Return (x, y) of the center of cell containing provided text 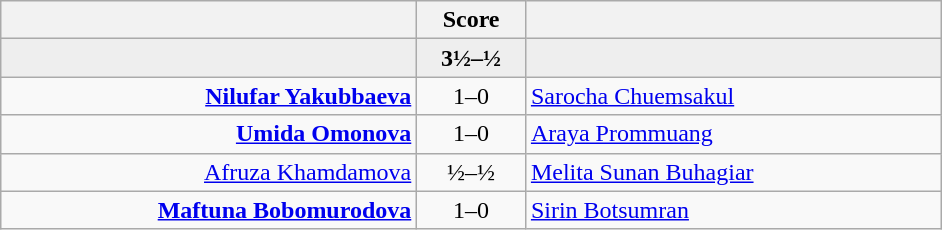
Afruza Khamdamova (209, 172)
Umida Omonova (209, 134)
Score (472, 20)
Melita Sunan Buhagiar (733, 172)
3½–½ (472, 58)
½–½ (472, 172)
Sarocha Chuemsakul (733, 96)
Sirin Botsumran (733, 210)
Maftuna Bobomurodova (209, 210)
Araya Prommuang (733, 134)
Nilufar Yakubbaeva (209, 96)
